Output the (X, Y) coordinate of the center of the cell containing the given text.  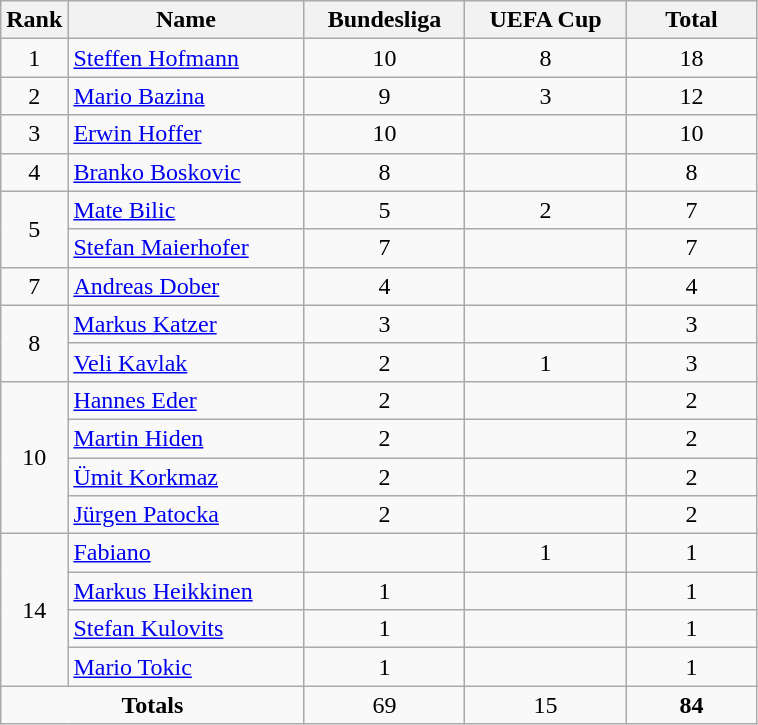
84 (692, 705)
UEFA Cup (546, 20)
Jürgen Patocka (186, 515)
Andreas Dober (186, 286)
Mario Bazina (186, 96)
Markus Heikkinen (186, 591)
Markus Katzer (186, 324)
69 (384, 705)
Totals (152, 705)
Bundesliga (384, 20)
18 (692, 58)
Stefan Kulovits (186, 629)
12 (692, 96)
Branko Boskovic (186, 172)
Rank (34, 20)
Fabiano (186, 553)
Ümit Korkmaz (186, 477)
Erwin Hoffer (186, 134)
Veli Kavlak (186, 362)
9 (384, 96)
Mario Tokic (186, 667)
Martin Hiden (186, 438)
Steffen Hofmann (186, 58)
Mate Bilic (186, 210)
Name (186, 20)
Stefan Maierhofer (186, 248)
Hannes Eder (186, 400)
15 (546, 705)
14 (34, 610)
Total (692, 20)
